Search for the cell housing the specified text and yield its [X, Y] center coordinate. 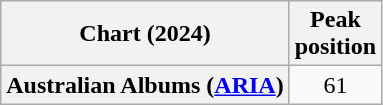
Australian Albums (ARIA) [145, 85]
61 [335, 85]
Chart (2024) [145, 34]
Peakposition [335, 34]
